Find where the given text appears and provide that cell's center as [X, Y] coordinate. 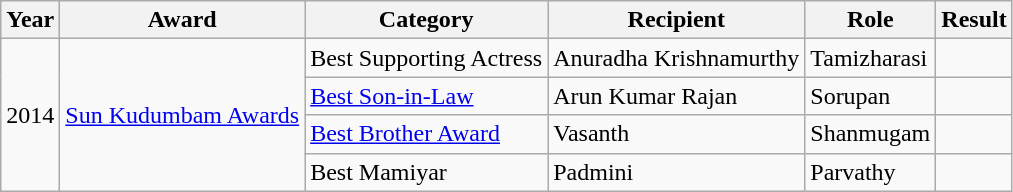
Year [30, 20]
Best Son-in-Law [426, 96]
Role [870, 20]
Parvathy [870, 172]
Tamizharasi [870, 58]
Sun Kudumbam Awards [182, 115]
2014 [30, 115]
Best Brother Award [426, 134]
Arun Kumar Rajan [676, 96]
Best Mamiyar [426, 172]
Award [182, 20]
Category [426, 20]
Shanmugam [870, 134]
Sorupan [870, 96]
Best Supporting Actress [426, 58]
Result [974, 20]
Vasanth [676, 134]
Padmini [676, 172]
Recipient [676, 20]
Anuradha Krishnamurthy [676, 58]
